Extract the [X, Y] coordinate from the center of the cell holding the provided text.  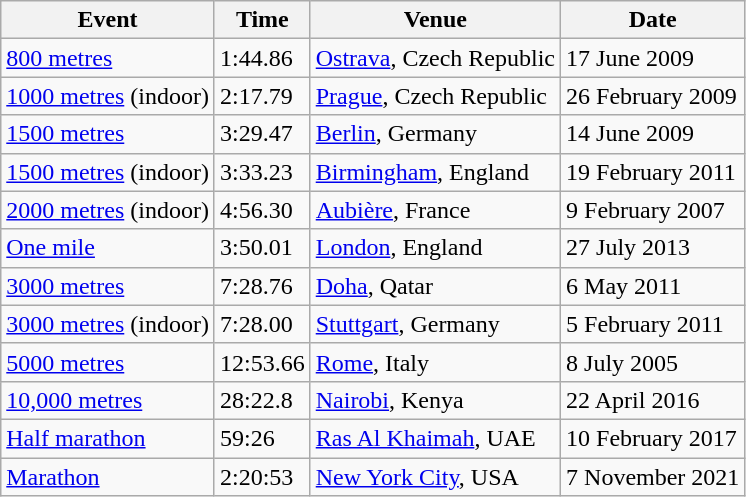
14 June 2009 [653, 134]
Stuttgart, Germany [435, 324]
2000 metres (indoor) [108, 210]
Nairobi, Kenya [435, 400]
19 February 2011 [653, 172]
Aubière, France [435, 210]
Half marathon [108, 438]
1500 metres (indoor) [108, 172]
1:44.86 [262, 58]
Event [108, 20]
3:33.23 [262, 172]
Berlin, Germany [435, 134]
One mile [108, 248]
Doha, Qatar [435, 286]
7 November 2021 [653, 477]
Ras Al Khaimah, UAE [435, 438]
3000 metres (indoor) [108, 324]
12:53.66 [262, 362]
1000 metres (indoor) [108, 96]
Date [653, 20]
1500 metres [108, 134]
10 February 2017 [653, 438]
Venue [435, 20]
New York City, USA [435, 477]
Time [262, 20]
Ostrava, Czech Republic [435, 58]
Prague, Czech Republic [435, 96]
7:28.76 [262, 286]
9 February 2007 [653, 210]
London, England [435, 248]
22 April 2016 [653, 400]
3000 metres [108, 286]
Marathon [108, 477]
5000 metres [108, 362]
10,000 metres [108, 400]
27 July 2013 [653, 248]
17 June 2009 [653, 58]
28:22.8 [262, 400]
26 February 2009 [653, 96]
3:50.01 [262, 248]
2:17.79 [262, 96]
2:20:53 [262, 477]
Birmingham, England [435, 172]
800 metres [108, 58]
4:56.30 [262, 210]
6 May 2011 [653, 286]
7:28.00 [262, 324]
Rome, Italy [435, 362]
3:29.47 [262, 134]
59:26 [262, 438]
5 February 2011 [653, 324]
8 July 2005 [653, 362]
